Return (X, Y) of the center of cell containing provided text 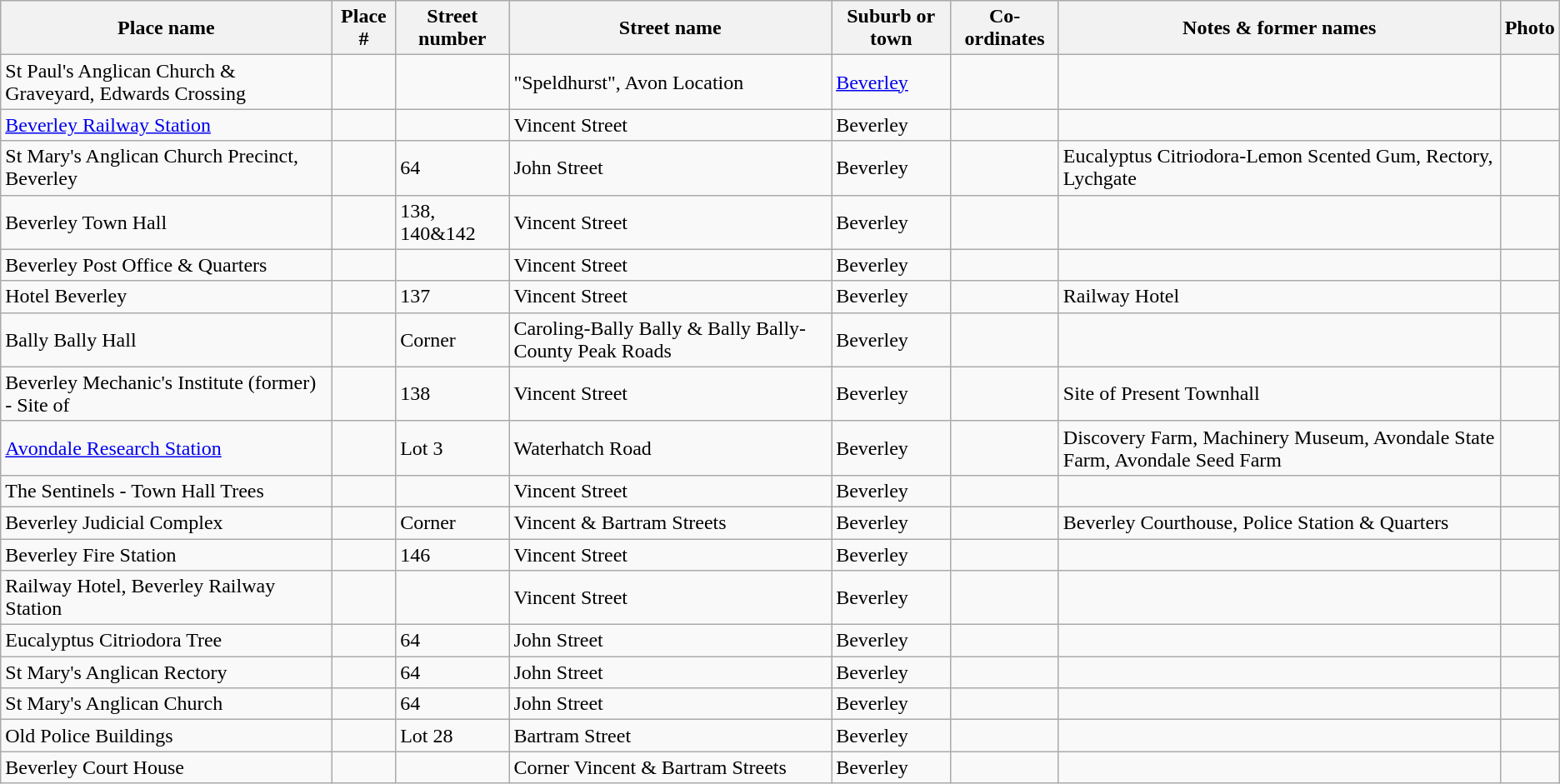
Hotel Beverley (167, 297)
St Mary's Anglican Rectory (167, 672)
Railway Hotel, Beverley Railway Station (167, 598)
Eucalyptus Citriodora Tree (167, 641)
Beverley Post Office & Quarters (167, 265)
Beverley Railway Station (167, 125)
Lot 28 (452, 736)
Suburb or town (892, 28)
137 (452, 297)
138, 140&142 (452, 222)
The Sentinels - Town Hall Trees (167, 491)
Eucalyptus Citriodora-Lemon Scented Gum, Rectory, Lychgate (1279, 168)
Co-ordinates (1005, 28)
Notes & former names (1279, 28)
Street name (670, 28)
Beverley Court House (167, 767)
Avondale Research Station (167, 448)
Photo (1530, 28)
Place name (167, 28)
Beverley Judicial Complex (167, 522)
St Mary's Anglican Church (167, 704)
Bartram Street (670, 736)
Place # (363, 28)
Beverley Mechanic's Institute (former) - Site of (167, 393)
Waterhatch Road (670, 448)
138 (452, 393)
Beverley Courthouse, Police Station & Quarters (1279, 522)
St Mary's Anglican Church Precinct, Beverley (167, 168)
Lot 3 (452, 448)
Vincent & Bartram Streets (670, 522)
Street number (452, 28)
St Paul's Anglican Church & Graveyard, Edwards Crossing (167, 82)
Beverley Fire Station (167, 554)
Corner Vincent & Bartram Streets (670, 767)
146 (452, 554)
Railway Hotel (1279, 297)
Caroling-Bally Bally & Bally Bally-County Peak Roads (670, 340)
Beverley Town Hall (167, 222)
"Speldhurst", Avon Location (670, 82)
Discovery Farm, Machinery Museum, Avondale State Farm, Avondale Seed Farm (1279, 448)
Bally Bally Hall (167, 340)
Site of Present Townhall (1279, 393)
Old Police Buildings (167, 736)
